Capture the cell that displays the provided text and extract its [x, y] central coordinate. 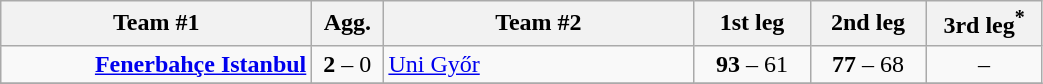
2nd leg [868, 24]
Fenerbahçe Istanbul [156, 64]
Uni Győr [538, 64]
93 – 61 [752, 64]
1st leg [752, 24]
– [984, 64]
Team #2 [538, 24]
77 – 68 [868, 64]
Team #1 [156, 24]
2 – 0 [348, 64]
Agg. [348, 24]
3rd leg* [984, 24]
